Pinpoint the cell where the given text exists, returning its [x, y] midpoint coordinate. 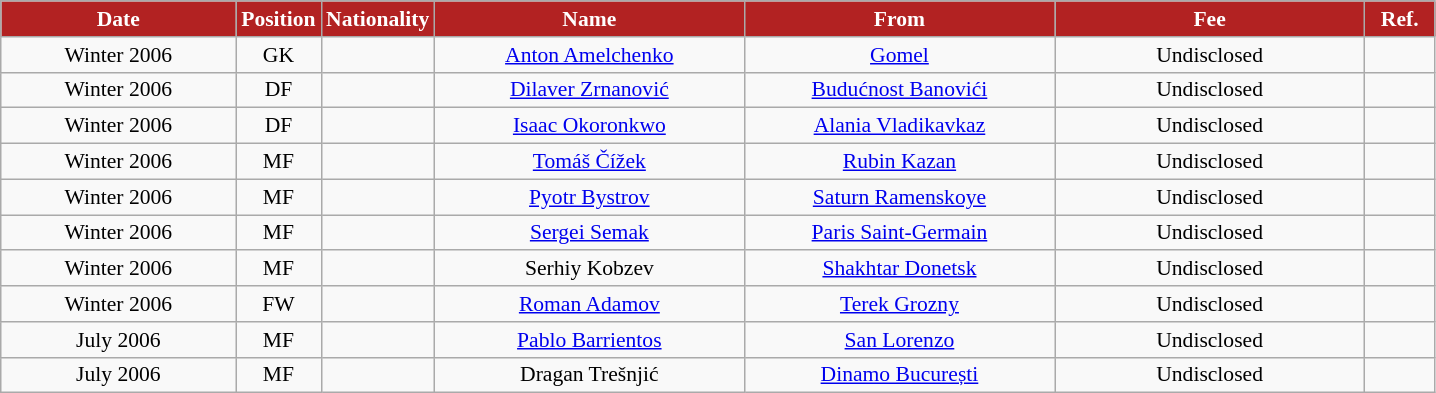
Anton Amelchenko [589, 55]
Name [589, 19]
Dragan Trešnjić [589, 375]
San Lorenzo [899, 340]
Alania Vladikavkaz [899, 126]
Serhiy Kobzev [589, 269]
GK [278, 55]
Gomel [899, 55]
Nationality [378, 19]
Budućnost Banovići [899, 90]
Roman Adamov [589, 304]
Dinamo București [899, 375]
Sergei Semak [589, 233]
Tomáš Čížek [589, 162]
Ref. [1400, 19]
FW [278, 304]
Position [278, 19]
Rubin Kazan [899, 162]
Date [118, 19]
Isaac Okoronkwo [589, 126]
Terek Grozny [899, 304]
Fee [1210, 19]
Shakhtar Donetsk [899, 269]
Pablo Barrientos [589, 340]
From [899, 19]
Saturn Ramenskoye [899, 197]
Pyotr Bystrov [589, 197]
Dilaver Zrnanović [589, 90]
Paris Saint-Germain [899, 233]
